Detect which cell encompasses the target text, then output its (X, Y) center coordinate. 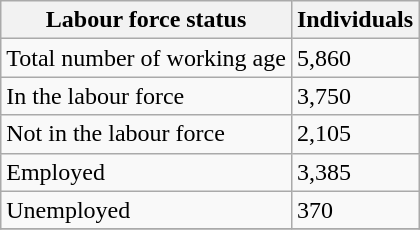
370 (354, 210)
Individuals (354, 20)
Total number of working age (146, 58)
3,750 (354, 96)
Labour force status (146, 20)
5,860 (354, 58)
Not in the labour force (146, 134)
In the labour force (146, 96)
2,105 (354, 134)
Employed (146, 172)
3,385 (354, 172)
Unemployed (146, 210)
